Scan for the cell matching the given text and deliver its [x, y] coordinate at center. 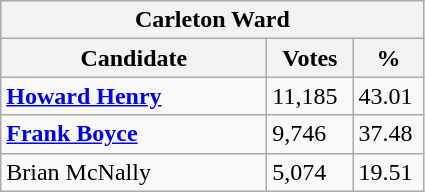
Carleton Ward [212, 20]
19.51 [388, 172]
Frank Boyce [134, 134]
11,185 [310, 96]
Votes [310, 58]
Howard Henry [134, 96]
Brian McNally [134, 172]
5,074 [310, 172]
% [388, 58]
43.01 [388, 96]
Candidate [134, 58]
9,746 [310, 134]
37.48 [388, 134]
